Detect which cell encompasses the target text, then output its [x, y] center coordinate. 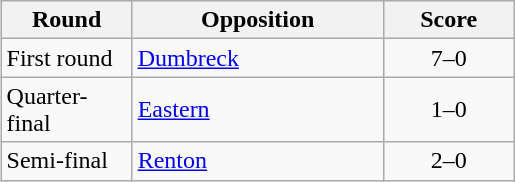
First round [66, 58]
2–0 [448, 161]
Score [448, 20]
Renton [258, 161]
Eastern [258, 110]
Dumbreck [258, 58]
Quarter-final [66, 110]
7–0 [448, 58]
Opposition [258, 20]
Round [66, 20]
Semi-final [66, 161]
1–0 [448, 110]
